Return [x, y] of the center of cell containing provided text 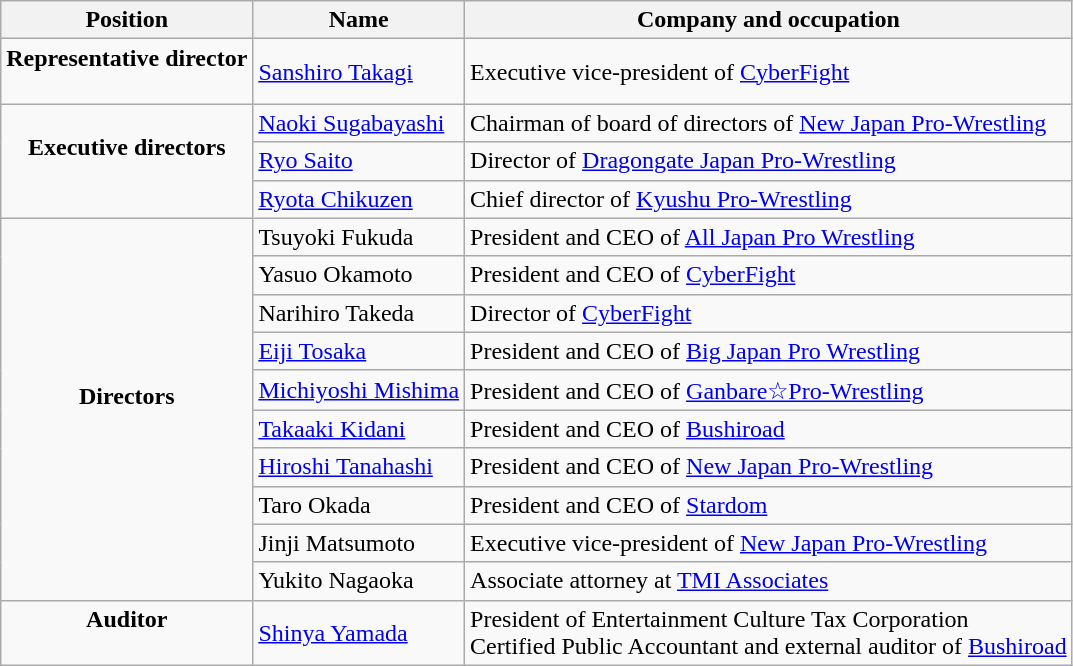
Hiroshi Tanahashi [359, 467]
Yasuo Okamoto [359, 275]
Narihiro Takeda [359, 313]
President and CEO of Bushiroad [769, 429]
Ryota Chikuzen [359, 199]
Representative director [127, 72]
President and CEO of CyberFight [769, 275]
Company and occupation [769, 20]
Shinya Yamada [359, 632]
President and CEO of New Japan Pro-Wrestling [769, 467]
President and CEO of Ganbare☆Pro-Wrestling [769, 390]
Sanshiro Takagi [359, 72]
President and CEO of Stardom [769, 505]
Takaaki Kidani [359, 429]
Director of CyberFight [769, 313]
President and CEO of Big Japan Pro Wrestling [769, 351]
Auditor [127, 632]
Michiyoshi Mishima [359, 390]
Chief director of Kyushu Pro-Wrestling [769, 199]
Executive vice-president of CyberFight [769, 72]
Eiji Tosaka [359, 351]
Position [127, 20]
Executive directors [127, 161]
Taro Okada [359, 505]
Associate attorney at TMI Associates [769, 581]
Chairman of board of directors of New Japan Pro-Wrestling [769, 123]
Executive vice-president of New Japan Pro-Wrestling [769, 543]
Tsuyoki Fukuda [359, 237]
Naoki Sugabayashi [359, 123]
Directors [127, 409]
Name [359, 20]
Ryo Saito [359, 161]
President and CEO of All Japan Pro Wrestling [769, 237]
President of Entertainment Culture Tax CorporationCertified Public Accountant and external auditor of Bushiroad [769, 632]
Yukito Nagaoka [359, 581]
Jinji Matsumoto [359, 543]
Director of Dragongate Japan Pro-Wrestling [769, 161]
